Capture the cell that displays the provided text and extract its (X, Y) central coordinate. 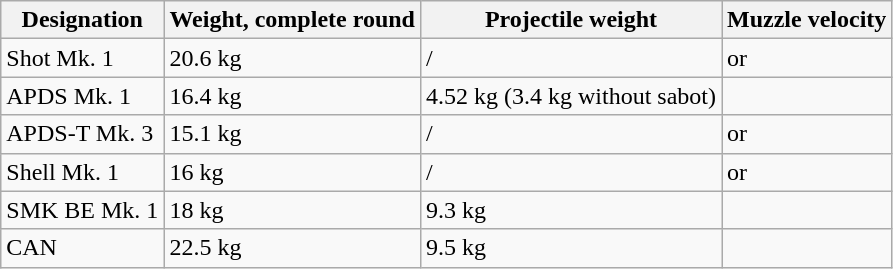
20.6 kg (292, 58)
Shell Mk. 1 (82, 172)
15.1 kg (292, 134)
9.3 kg (570, 210)
SMK BE Mk. 1 (82, 210)
9.5 kg (570, 248)
Projectile weight (570, 20)
Designation (82, 20)
APDS-T Mk. 3 (82, 134)
4.52 kg (3.4 kg without sabot) (570, 96)
Muzzle velocity (807, 20)
APDS Mk. 1 (82, 96)
16 kg (292, 172)
CAN (82, 248)
22.5 kg (292, 248)
Shot Mk. 1 (82, 58)
16.4 kg (292, 96)
Weight, complete round (292, 20)
18 kg (292, 210)
